Find where the given text appears and provide that cell's center as [X, Y] coordinate. 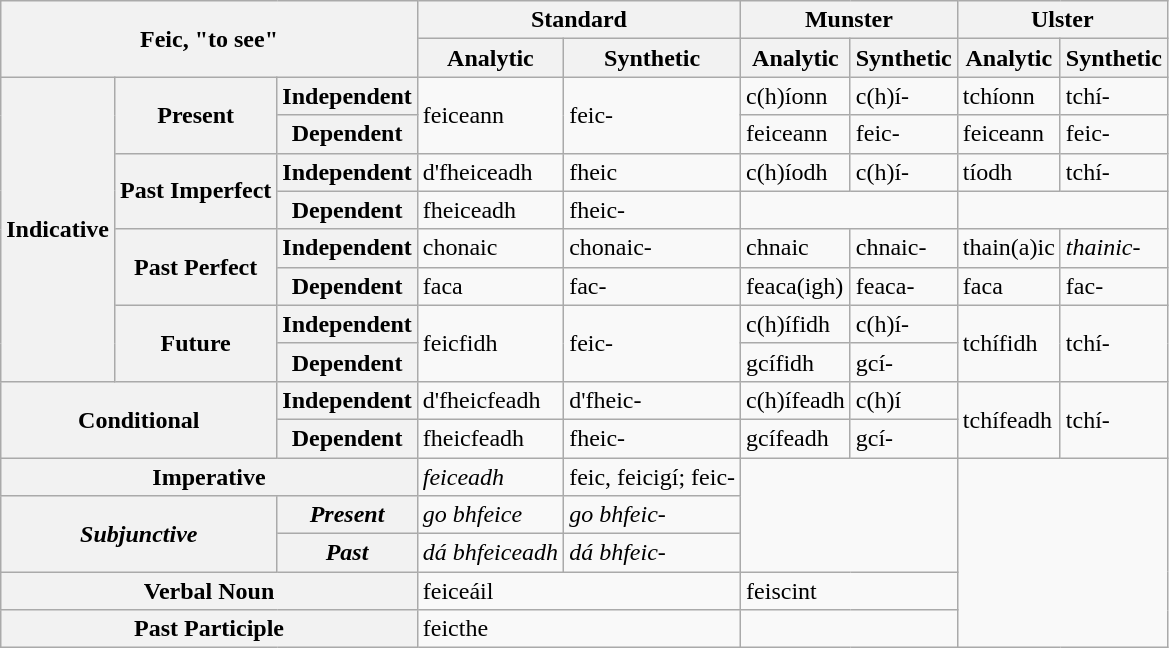
Munster [850, 20]
c(h)í [904, 400]
feiceadh [490, 477]
Verbal Noun [210, 591]
tchífeadh [1008, 419]
gcífidh [796, 362]
chnaic [796, 248]
feaca- [904, 286]
go bhfeice [490, 515]
c(h)íodh [796, 172]
fheic [652, 172]
chonaic [490, 248]
c(h)ífidh [796, 324]
Past [347, 553]
Standard [578, 20]
fheiceadh [490, 210]
c(h)ífeadh [796, 400]
tchífidh [1008, 343]
chnaic- [904, 248]
thainic- [1114, 248]
Past Imperfect [195, 191]
feic, feicigí; feic- [652, 477]
Conditional [139, 419]
d'fheiceadh [490, 172]
Future [195, 343]
tchíonn [1008, 96]
Ulster [1062, 20]
Imperative [210, 477]
feiceáil [578, 591]
d'fheic- [652, 400]
Past Perfect [195, 267]
thain(a)ic [1008, 248]
dá bhfeiceadh [490, 553]
feaca(igh) [796, 286]
Indicative [58, 229]
fheicfeadh [490, 438]
feicfidh [490, 343]
tíodh [1008, 172]
d'fheicfeadh [490, 400]
chonaic- [652, 248]
dá bhfeic- [652, 553]
gcífeadh [796, 438]
go bhfeic- [652, 515]
Feic, "to see" [210, 39]
feicthe [578, 629]
Subjunctive [139, 534]
Past Participle [210, 629]
c(h)íonn [796, 96]
feiscint [850, 591]
